Locate the cell with the specified text and output its (X, Y) center coordinate. 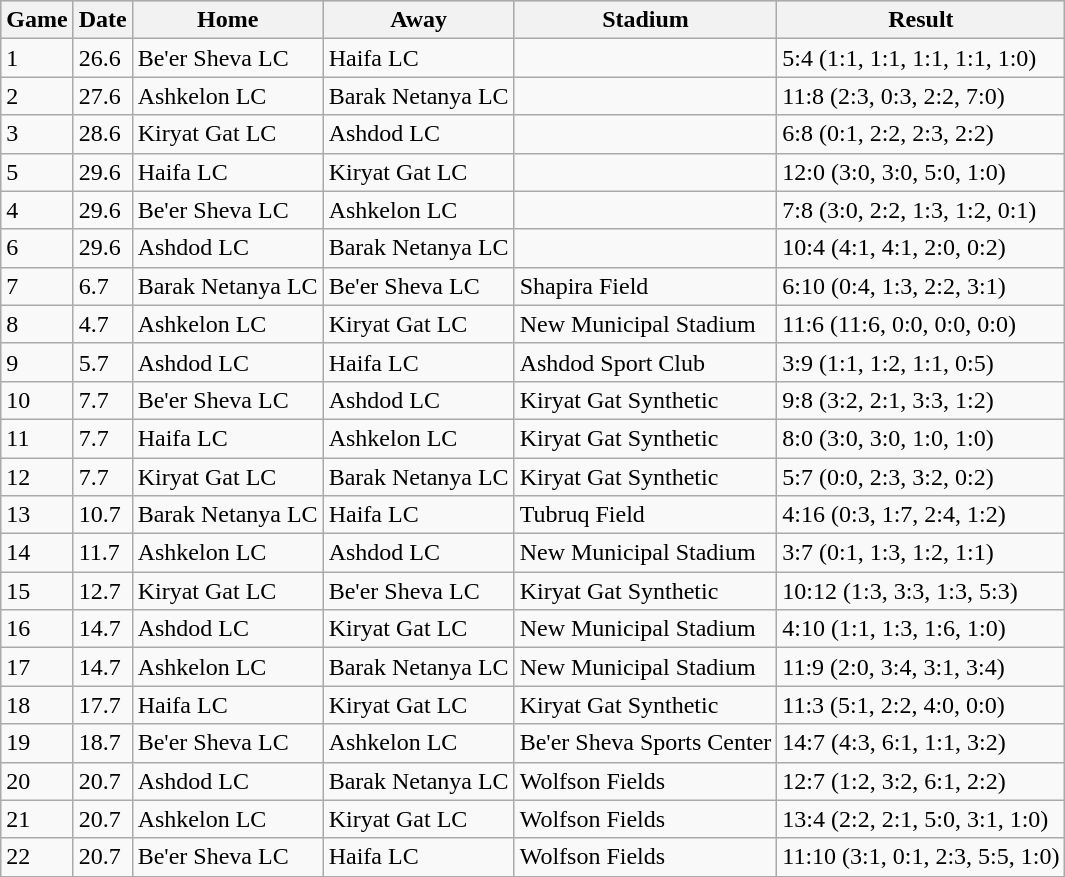
4 (37, 210)
12 (37, 477)
5:4 (1:1, 1:1, 1:1, 1:1, 1:0) (921, 58)
12.7 (102, 591)
15 (37, 591)
28.6 (102, 134)
26.6 (102, 58)
12:7 (1:2, 3:2, 6:1, 2:2) (921, 781)
22 (37, 857)
19 (37, 743)
12:0 (3:0, 3:0, 5:0, 1:0) (921, 172)
Tubruq Field (646, 515)
Away (418, 20)
8:0 (3:0, 3:0, 1:0, 1:0) (921, 438)
13 (37, 515)
6 (37, 248)
6:10 (0:4, 1:3, 2:2, 3:1) (921, 286)
Stadium (646, 20)
14 (37, 553)
9:8 (3:2, 2:1, 3:3, 1:2) (921, 400)
3 (37, 134)
10:4 (4:1, 4:1, 2:0, 0:2) (921, 248)
7 (37, 286)
16 (37, 629)
14:7 (4:3, 6:1, 1:1, 3:2) (921, 743)
11:10 (3:1, 0:1, 2:3, 5:5, 1:0) (921, 857)
5.7 (102, 362)
Shapira Field (646, 286)
11.7 (102, 553)
4:16 (0:3, 1:7, 2:4, 1:2) (921, 515)
10.7 (102, 515)
5:7 (0:0, 2:3, 3:2, 0:2) (921, 477)
Be'er Sheva Sports Center (646, 743)
2 (37, 96)
Home (228, 20)
Date (102, 20)
6.7 (102, 286)
27.6 (102, 96)
18 (37, 705)
11:9 (2:0, 3:4, 3:1, 3:4) (921, 667)
13:4 (2:2, 2:1, 5:0, 3:1, 1:0) (921, 819)
Game (37, 20)
1 (37, 58)
11:3 (5:1, 2:2, 4:0, 0:0) (921, 705)
11:6 (11:6, 0:0, 0:0, 0:0) (921, 324)
10 (37, 400)
4:10 (1:1, 1:3, 1:6, 1:0) (921, 629)
6:8 (0:1, 2:2, 2:3, 2:2) (921, 134)
10:12 (1:3, 3:3, 1:3, 5:3) (921, 591)
17 (37, 667)
Ashdod Sport Club (646, 362)
9 (37, 362)
Result (921, 20)
11 (37, 438)
21 (37, 819)
4.7 (102, 324)
11:8 (2:3, 0:3, 2:2, 7:0) (921, 96)
3:9 (1:1, 1:2, 1:1, 0:5) (921, 362)
5 (37, 172)
18.7 (102, 743)
20 (37, 781)
7:8 (3:0, 2:2, 1:3, 1:2, 0:1) (921, 210)
3:7 (0:1, 1:3, 1:2, 1:1) (921, 553)
8 (37, 324)
17.7 (102, 705)
